Locate the cell with the specified text and output its [X, Y] center coordinate. 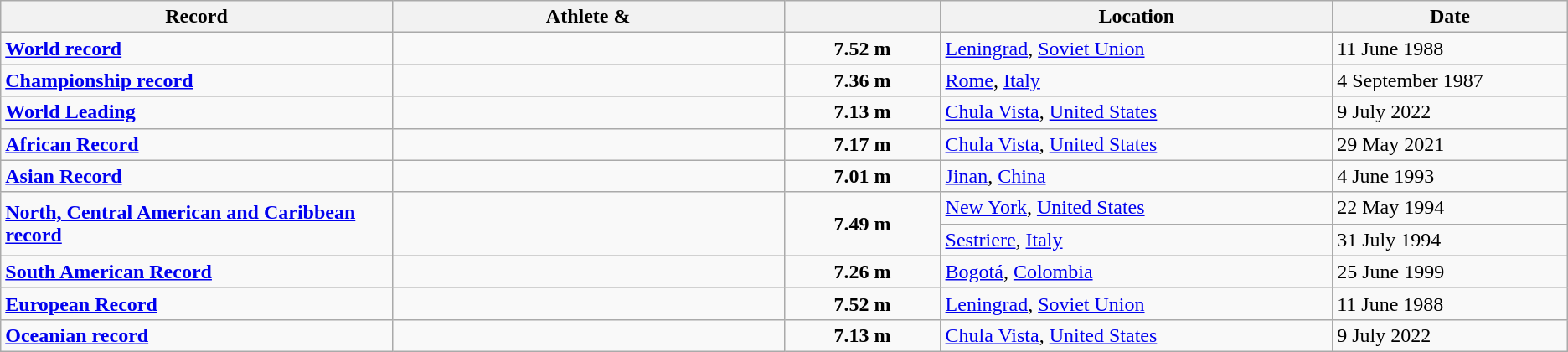
22 May 1994 [1451, 208]
29 May 2021 [1451, 144]
African Record [197, 144]
World record [197, 49]
Sestriere, Italy [1137, 240]
25 June 1999 [1451, 272]
Date [1451, 17]
31 July 1994 [1451, 240]
7.01 m [863, 176]
Jinan, China [1137, 176]
New York, United States [1137, 208]
7.26 m [863, 272]
7.17 m [863, 144]
South American Record [197, 272]
European Record [197, 303]
Bogotá, Colombia [1137, 272]
Championship record [197, 80]
Athlete & [588, 17]
Location [1137, 17]
4 September 1987 [1451, 80]
World Leading [197, 112]
Rome, Italy [1137, 80]
4 June 1993 [1451, 176]
Oceanian record [197, 335]
7.36 m [863, 80]
Asian Record [197, 176]
Record [197, 17]
North, Central American and Caribbean record [197, 224]
7.49 m [863, 224]
